Find where the given text appears and provide that cell's center as (X, Y) coordinate. 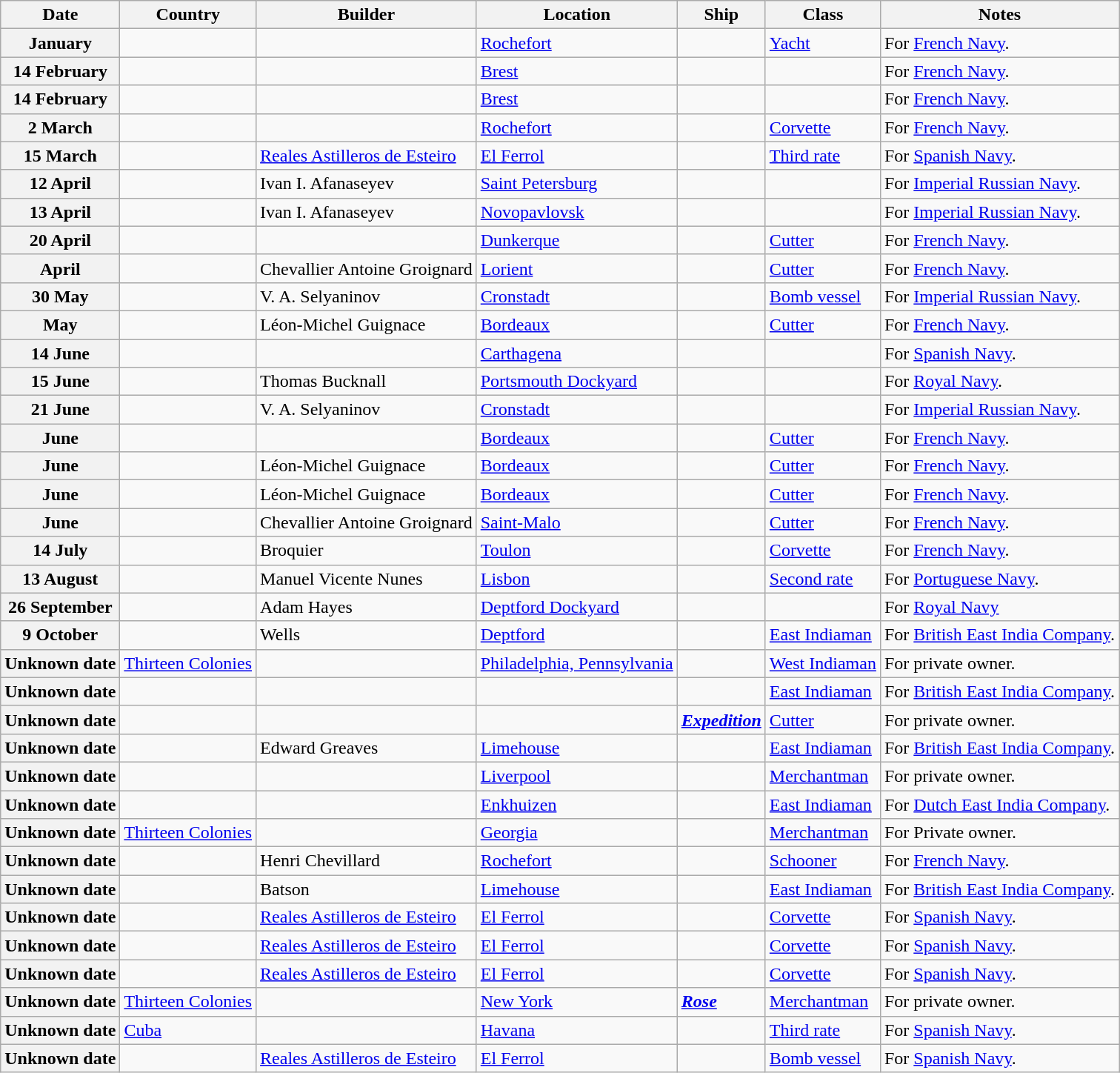
For Royal Navy. (999, 382)
14 June (61, 353)
Enkhuizen (576, 804)
Toulon (576, 551)
For Dutch East India Company. (999, 804)
30 May (61, 296)
For Royal Navy (999, 607)
For Portuguese Navy. (999, 579)
Thomas Bucknall (367, 382)
Cuba (188, 1030)
April (61, 268)
Yacht (822, 43)
9 October (61, 635)
Saint-Malo (576, 522)
For Private owner. (999, 833)
Country (188, 15)
Adam Hayes (367, 607)
Philadelphia, Pennsylvania (576, 663)
Portsmouth Dockyard (576, 382)
Builder (367, 15)
Broquier (367, 551)
Second rate (822, 579)
Henri Chevillard (367, 861)
13 August (61, 579)
Expedition (721, 720)
26 September (61, 607)
Location (576, 15)
Wells (367, 635)
Deptford Dockyard (576, 607)
May (61, 325)
Liverpool (576, 776)
Carthagena (576, 353)
12 April (61, 184)
Notes (999, 15)
New York (576, 1002)
Rose (721, 1002)
Lorient (576, 268)
Edward Greaves (367, 748)
Novopavlovsk (576, 212)
Class (822, 15)
Batson (367, 889)
15 June (61, 382)
2 March (61, 127)
West Indiaman (822, 663)
Schooner (822, 861)
Date (61, 15)
Ship (721, 15)
Lisbon (576, 579)
Deptford (576, 635)
Dunkerque (576, 240)
20 April (61, 240)
15 March (61, 156)
Manuel Vicente Nunes (367, 579)
January (61, 43)
Saint Petersburg (576, 184)
Havana (576, 1030)
14 July (61, 551)
21 June (61, 410)
13 April (61, 212)
Georgia (576, 833)
